Find where the given text appears and provide that cell's center as [x, y] coordinate. 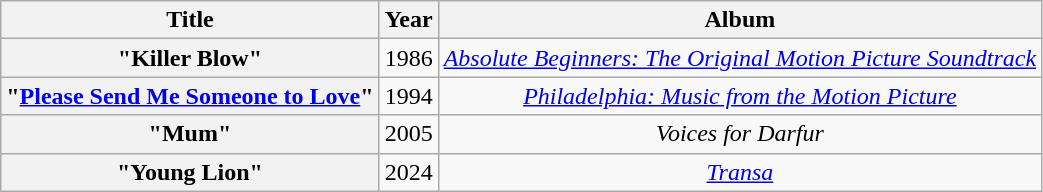
2005 [408, 134]
Transa [740, 172]
"Please Send Me Someone to Love" [190, 96]
"Killer Blow" [190, 58]
Title [190, 20]
1986 [408, 58]
1994 [408, 96]
"Young Lion" [190, 172]
"Mum" [190, 134]
Year [408, 20]
2024 [408, 172]
Album [740, 20]
Voices for Darfur [740, 134]
Absolute Beginners: The Original Motion Picture Soundtrack [740, 58]
Philadelphia: Music from the Motion Picture [740, 96]
